Identify which cell holds the provided text, then report its (X, Y) central coordinate. 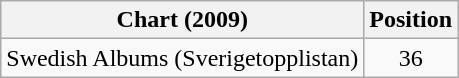
Swedish Albums (Sverigetopplistan) (182, 58)
Position (411, 20)
36 (411, 58)
Chart (2009) (182, 20)
